Output the (x, y) coordinate of the center of the cell containing the given text.  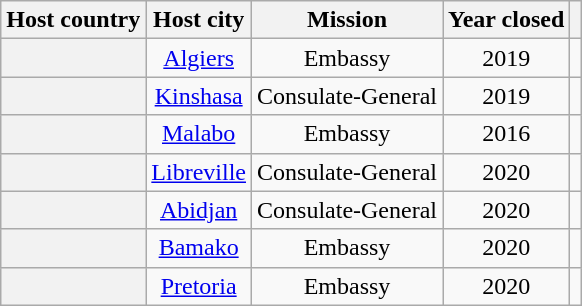
Host city (199, 20)
2016 (506, 134)
Mission (348, 20)
Algiers (199, 58)
Pretoria (199, 286)
Year closed (506, 20)
Malabo (199, 134)
Host country (74, 20)
Kinshasa (199, 96)
Libreville (199, 172)
Abidjan (199, 210)
Bamako (199, 248)
